Detect which cell encompasses the target text, then output its [x, y] center coordinate. 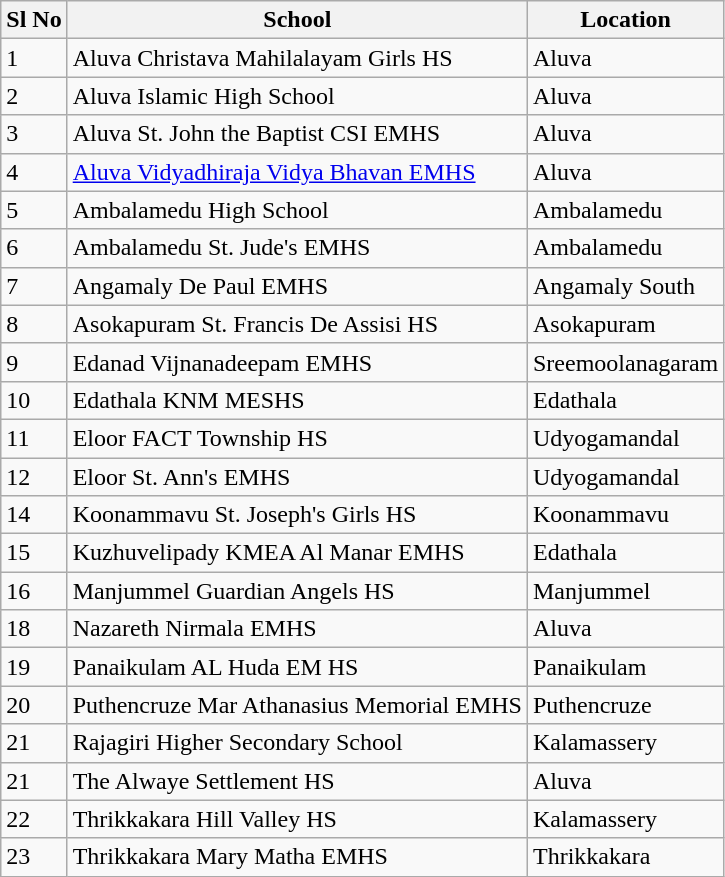
9 [34, 362]
Angamaly De Paul EMHS [297, 286]
20 [34, 705]
Edanad Vijnanadeepam EMHS [297, 362]
Aluva Vidyadhiraja Vidya Bhavan EMHS [297, 172]
11 [34, 438]
Rajagiri Higher Secondary School [297, 743]
6 [34, 248]
16 [34, 591]
Thrikkakara [625, 857]
10 [34, 400]
Asokapuram [625, 324]
23 [34, 857]
Eloor FACT Township HS [297, 438]
Puthencruze Mar Athanasius Memorial EMHS [297, 705]
5 [34, 210]
4 [34, 172]
Puthencruze [625, 705]
Ambalamedu St. Jude's EMHS [297, 248]
8 [34, 324]
Thrikkakara Mary Matha EMHS [297, 857]
Panaikulam AL Huda EM HS [297, 667]
Manjummel [625, 591]
Nazareth Nirmala EMHS [297, 629]
7 [34, 286]
Ambalamedu High School [297, 210]
Location [625, 20]
Koonammavu St. Joseph's Girls HS [297, 515]
Sreemoolanagaram [625, 362]
2 [34, 96]
3 [34, 134]
Aluva Islamic High School [297, 96]
19 [34, 667]
1 [34, 58]
Aluva Christava Mahilalayam Girls HS [297, 58]
Aluva St. John the Baptist CSI EMHS [297, 134]
Angamaly South [625, 286]
18 [34, 629]
14 [34, 515]
Manjummel Guardian Angels HS [297, 591]
Asokapuram St. Francis De Assisi HS [297, 324]
Kuzhuvelipady KMEA Al Manar EMHS [297, 553]
Sl No [34, 20]
Edathala KNM MESHS [297, 400]
Koonammavu [625, 515]
22 [34, 819]
Thrikkakara Hill Valley HS [297, 819]
Panaikulam [625, 667]
School [297, 20]
Eloor St. Ann's EMHS [297, 477]
15 [34, 553]
The Alwaye Settlement HS [297, 781]
12 [34, 477]
